Search for the cell housing the specified text and yield its (X, Y) center coordinate. 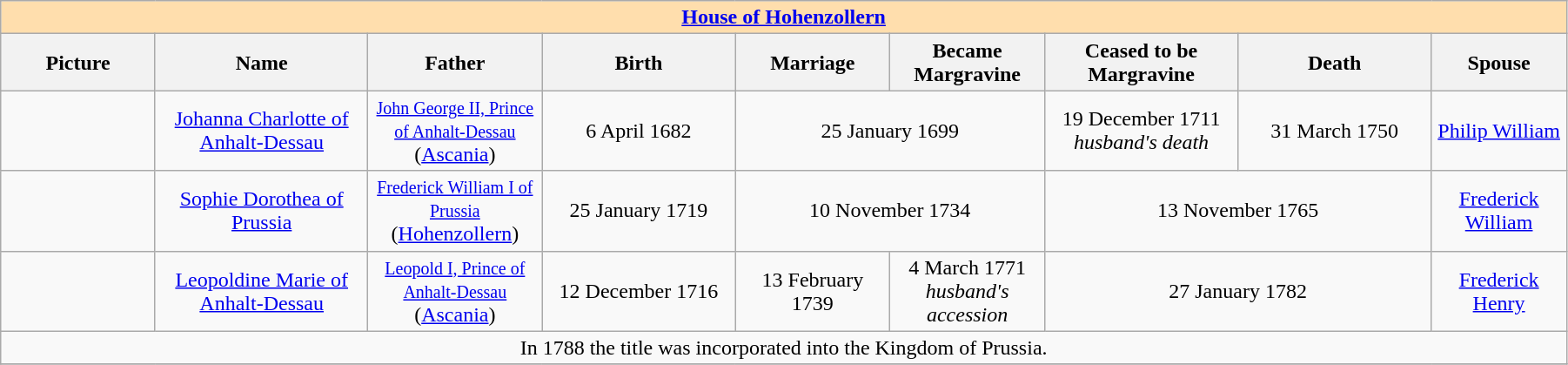
31 March 1750 (1335, 131)
Became Margravine (968, 63)
Father (455, 63)
Marriage (813, 63)
Frederick William I of Prussia(Hohenzollern) (455, 211)
27 January 1782 (1237, 291)
10 November 1734 (889, 211)
6 April 1682 (639, 131)
Spouse (1499, 63)
Name (261, 63)
Birth (639, 63)
Philip William (1499, 131)
House of Hohenzollern (784, 17)
25 January 1719 (639, 211)
Frederick William (1499, 211)
In 1788 the title was incorporated into the Kingdom of Prussia. (784, 348)
13 November 1765 (1237, 211)
Sophie Dorothea of Prussia (261, 211)
Johanna Charlotte of Anhalt-Dessau (261, 131)
Death (1335, 63)
Leopold I, Prince of Anhalt-Dessau(Ascania) (455, 291)
25 January 1699 (889, 131)
Leopoldine Marie of Anhalt-Dessau (261, 291)
19 December 1711husband's death (1141, 131)
13 February 1739 (813, 291)
Picture (78, 63)
4 March 1771husband's accession (968, 291)
Ceased to be Margravine (1141, 63)
John George II, Prince of Anhalt-Dessau(Ascania) (455, 131)
Frederick Henry (1499, 291)
12 December 1716 (639, 291)
